Extract the (x, y) coordinate from the center of the cell holding the provided text.  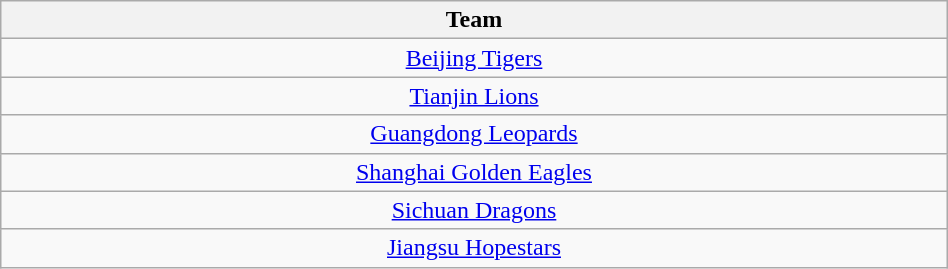
Jiangsu Hopestars (474, 248)
Tianjin Lions (474, 96)
Shanghai Golden Eagles (474, 172)
Team (474, 20)
Beijing Tigers (474, 58)
Guangdong Leopards (474, 134)
Sichuan Dragons (474, 210)
